Provide the (x, y) coordinate of the cell's center where the given text is located.  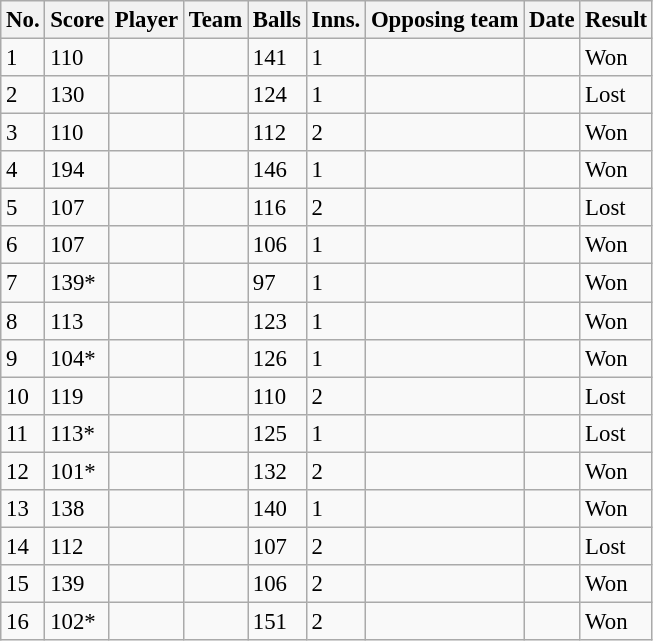
97 (278, 283)
194 (78, 170)
14 (23, 546)
Opposing team (445, 20)
124 (278, 95)
11 (23, 433)
5 (23, 208)
Balls (278, 20)
15 (23, 584)
101* (78, 471)
8 (23, 321)
13 (23, 509)
138 (78, 509)
123 (278, 321)
116 (278, 208)
Player (146, 20)
126 (278, 358)
Team (215, 20)
130 (78, 95)
4 (23, 170)
10 (23, 396)
No. (23, 20)
7 (23, 283)
113* (78, 433)
141 (278, 58)
119 (78, 396)
146 (278, 170)
Result (616, 20)
6 (23, 245)
3 (23, 133)
125 (278, 433)
Score (78, 20)
104* (78, 358)
151 (278, 621)
139 (78, 584)
132 (278, 471)
Inns. (336, 20)
9 (23, 358)
16 (23, 621)
Date (552, 20)
12 (23, 471)
140 (278, 509)
113 (78, 321)
102* (78, 621)
139* (78, 283)
